Search for the cell housing the specified text and yield its (x, y) center coordinate. 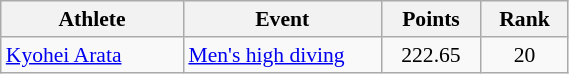
20 (524, 55)
Kyohei Arata (92, 55)
Points (431, 19)
Men's high diving (282, 55)
Rank (524, 19)
Athlete (92, 19)
222.65 (431, 55)
Event (282, 19)
